Scan for the cell matching the given text and deliver its [X, Y] coordinate at center. 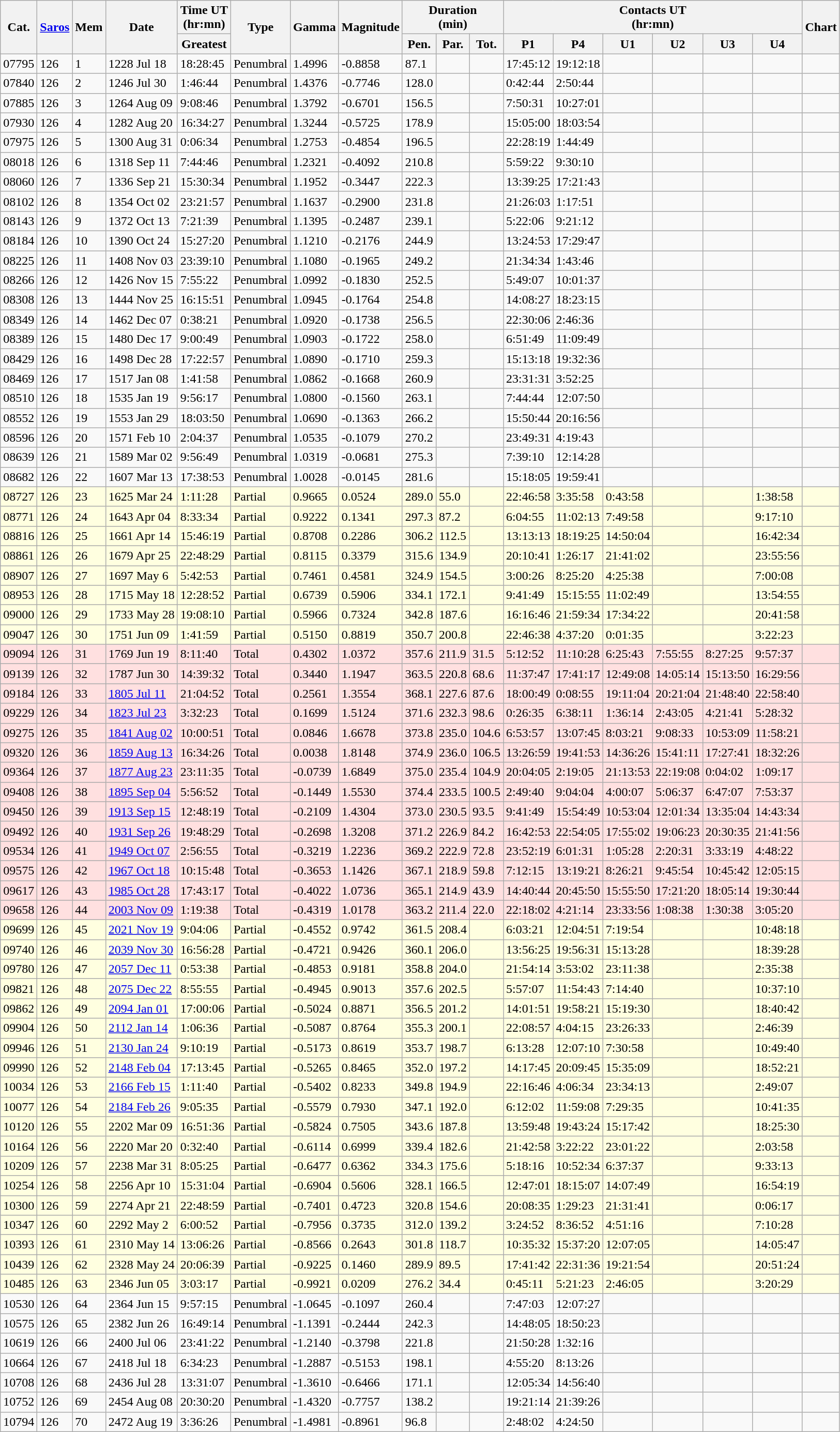
192.0 [453, 1107]
08469 [19, 379]
0.1699 [315, 713]
07930 [19, 123]
1:30:38 [727, 910]
0.3379 [370, 555]
7:10:28 [777, 1225]
1913 Sep 15 [142, 811]
12:05:15 [777, 870]
235.0 [453, 733]
6:37:37 [628, 1166]
68 [89, 1382]
171.1 [419, 1382]
22:48:59 [204, 1205]
0.9013 [370, 989]
8:03:21 [628, 733]
9:08:33 [678, 733]
23:11:38 [628, 969]
15:19:30 [628, 1008]
5:57:07 [528, 989]
10120 [19, 1126]
11:02:13 [578, 516]
1661 Apr 14 [142, 536]
3:03:17 [204, 1284]
7:39:10 [528, 457]
1733 May 28 [142, 615]
-0.6701 [370, 103]
7 [89, 182]
-0.6904 [315, 1185]
87.1 [419, 64]
19:30:44 [777, 890]
62 [89, 1264]
0.8708 [315, 536]
3:05:20 [777, 910]
-0.4319 [315, 910]
1.2321 [315, 162]
09862 [19, 1008]
12:07:50 [578, 398]
13:26:59 [528, 752]
23:11:35 [204, 772]
226.9 [453, 831]
2274 Apr 21 [142, 1205]
32 [89, 674]
8:11:40 [204, 654]
15:46:19 [204, 536]
21:31:41 [628, 1205]
12:01:34 [678, 811]
43.9 [486, 890]
9:33:13 [777, 1166]
200.1 [453, 1028]
0.1460 [370, 1264]
231.8 [419, 201]
3:36:26 [204, 1422]
2:19:05 [578, 772]
14:05:47 [777, 1245]
220.8 [453, 674]
4:55:20 [528, 1363]
342.8 [419, 615]
11:59:08 [578, 1107]
6:00:52 [204, 1225]
2:48:02 [528, 1422]
52 [89, 1067]
16:34:27 [204, 123]
2:04:37 [204, 438]
10034 [19, 1087]
104.9 [486, 772]
0.4302 [315, 654]
100.5 [486, 792]
-0.5173 [315, 1048]
49 [89, 1008]
6:51:49 [528, 339]
08552 [19, 418]
15:18:05 [528, 477]
1805 Jul 11 [142, 694]
12:04:51 [578, 930]
0:53:38 [204, 969]
10:37:10 [777, 989]
21:42:58 [528, 1146]
21:34:34 [528, 260]
07840 [19, 83]
72.8 [486, 851]
50 [89, 1028]
2094 Jan 01 [142, 1008]
5:22:06 [528, 221]
0.0524 [370, 496]
4:04:15 [578, 1028]
9:05:35 [204, 1107]
-0.2109 [315, 811]
0.7505 [370, 1126]
23:21:57 [204, 201]
10:53:09 [727, 733]
16:15:51 [204, 300]
26 [89, 555]
360.1 [419, 949]
1985 Oct 28 [142, 890]
4:48:22 [777, 851]
1751 Jun 09 [142, 635]
17:55:02 [628, 831]
13:07:45 [578, 733]
20:41:58 [777, 615]
18:28:45 [204, 64]
12:28:52 [204, 595]
Pen. [419, 44]
200.8 [453, 635]
6:25:43 [628, 654]
19 [89, 418]
1931 Sep 26 [142, 831]
08389 [19, 339]
22:54:05 [578, 831]
0.8233 [370, 1087]
16:42:34 [777, 536]
08596 [19, 438]
104.6 [486, 733]
08861 [19, 555]
15:27:20 [204, 240]
1336 Sep 21 [142, 182]
198.7 [453, 1048]
23:33:56 [628, 910]
1.0178 [370, 910]
09904 [19, 1028]
-1.0645 [315, 1304]
1.1210 [315, 240]
0.5906 [370, 595]
2382 Jun 26 [142, 1323]
-0.2900 [370, 201]
16:49:14 [204, 1323]
197.2 [453, 1067]
-0.1710 [370, 359]
35 [89, 733]
Gamma [315, 27]
339.4 [419, 1146]
93.5 [486, 811]
12:47:01 [528, 1185]
8:55:55 [204, 989]
08510 [19, 398]
-0.9225 [315, 1264]
08639 [19, 457]
2057 Dec 11 [142, 969]
4:24:50 [578, 1422]
-1.3610 [315, 1382]
2310 May 14 [142, 1245]
21 [89, 457]
9:45:54 [678, 870]
363.5 [419, 674]
1:09:17 [777, 772]
61 [89, 1245]
9:00:49 [204, 339]
9:57:15 [204, 1304]
21:13:53 [628, 772]
18:40:42 [777, 1008]
-0.3653 [315, 870]
22.0 [486, 910]
09320 [19, 752]
0.4723 [370, 1205]
9:17:10 [777, 516]
87.6 [486, 694]
22:31:36 [578, 1264]
7:12:15 [528, 870]
10347 [19, 1225]
1:44:49 [578, 142]
30 [89, 635]
178.9 [419, 123]
15:41:11 [678, 752]
0.8115 [315, 555]
19:11:04 [628, 694]
10164 [19, 1146]
15:05:00 [528, 123]
1.0992 [315, 280]
7:50:31 [528, 103]
9:04:06 [204, 930]
7:49:58 [628, 516]
U1 [628, 44]
0.6999 [370, 1146]
55 [89, 1126]
10 [89, 240]
2148 Feb 04 [142, 1067]
Greatest [204, 44]
17:22:57 [204, 359]
-0.1363 [370, 418]
Type [261, 27]
20:06:39 [204, 1264]
09534 [19, 851]
22:16:46 [528, 1087]
40 [89, 831]
11:02:49 [628, 595]
347.1 [419, 1107]
Duration(min) [453, 18]
16:16:46 [528, 615]
128.0 [419, 83]
172.1 [453, 595]
1246 Jul 30 [142, 83]
17:00:06 [204, 1008]
14:39:32 [204, 674]
1589 Mar 02 [142, 457]
1 [89, 64]
4:19:43 [578, 438]
43 [89, 890]
194.9 [453, 1087]
18:52:21 [777, 1067]
23:26:33 [628, 1028]
13:39:25 [528, 182]
5 [89, 142]
22:19:08 [678, 772]
22:30:06 [528, 320]
6:01:31 [578, 851]
6:03:21 [528, 930]
1.5530 [370, 792]
09047 [19, 635]
10:45:42 [727, 870]
2436 Jul 28 [142, 1382]
1.4376 [315, 83]
14:08:27 [528, 300]
17 [89, 379]
15:30:34 [204, 182]
1:17:51 [578, 201]
324.9 [419, 576]
10708 [19, 1382]
15:17:42 [628, 1126]
1:32:16 [578, 1343]
10664 [19, 1363]
0.5150 [315, 635]
98.6 [486, 713]
08060 [19, 182]
-0.8858 [370, 64]
84.2 [486, 831]
20 [89, 438]
Par. [453, 44]
59.8 [486, 870]
41 [89, 851]
10794 [19, 1422]
276.2 [419, 1284]
23:41:22 [204, 1343]
31 [89, 654]
08727 [19, 496]
53 [89, 1087]
0.7461 [315, 576]
244.9 [419, 240]
-0.2444 [370, 1323]
10:53:04 [628, 811]
1.1947 [370, 674]
08143 [19, 221]
Contacts UT(hr:mn) [653, 18]
09740 [19, 949]
09094 [19, 654]
Time UT(hr:mn) [204, 18]
10209 [19, 1166]
08308 [19, 300]
2346 Jun 05 [142, 1284]
9:56:49 [204, 457]
350.7 [419, 635]
14:43:34 [777, 811]
14 [89, 320]
48 [89, 989]
17:38:53 [204, 477]
-0.5725 [370, 123]
09780 [19, 969]
1.3244 [315, 123]
334.1 [419, 595]
08102 [19, 201]
18 [89, 398]
187.8 [453, 1126]
Tot. [486, 44]
2328 May 24 [142, 1264]
260.4 [419, 1304]
12:07:27 [578, 1304]
6:34:23 [204, 1363]
-0.5824 [315, 1126]
23:34:13 [628, 1087]
21:59:34 [578, 615]
343.6 [419, 1126]
227.6 [453, 694]
0:06:17 [777, 1205]
0.5606 [370, 1185]
0.0038 [315, 752]
374.4 [419, 792]
275.3 [419, 457]
18:05:14 [727, 890]
19:21:54 [628, 1264]
08225 [19, 260]
2418 Jul 18 [142, 1363]
4:21:14 [578, 910]
0.9742 [370, 930]
10:41:35 [777, 1107]
09275 [19, 733]
156.5 [419, 103]
U3 [727, 44]
15:31:04 [204, 1185]
21:50:28 [528, 1343]
1949 Oct 07 [142, 851]
19:59:41 [578, 477]
355.3 [419, 1028]
15:13:18 [528, 359]
154.6 [453, 1205]
258.0 [419, 339]
7:21:39 [204, 221]
0.7324 [370, 615]
211.9 [453, 654]
09946 [19, 1048]
38 [89, 792]
-0.3219 [315, 851]
08816 [19, 536]
14:50:04 [628, 536]
239.1 [419, 221]
15:13:50 [727, 674]
14:07:49 [628, 1185]
358.8 [419, 969]
8:05:25 [204, 1166]
2:35:38 [777, 969]
08907 [19, 576]
9:04:04 [578, 792]
10393 [19, 1245]
16:42:53 [528, 831]
16:56:28 [204, 949]
363.2 [419, 910]
10752 [19, 1402]
1859 Aug 13 [142, 752]
4 [89, 123]
252.5 [419, 280]
297.3 [419, 516]
138.2 [419, 1402]
-0.2698 [315, 831]
182.6 [453, 1146]
-1.4320 [315, 1402]
20:16:56 [578, 418]
175.6 [453, 1166]
13:31:07 [204, 1382]
9 [89, 221]
0.3440 [315, 674]
2130 Jan 24 [142, 1048]
09364 [19, 772]
0.7930 [370, 1107]
1:08:38 [678, 910]
0.1341 [370, 516]
2:56:55 [204, 851]
2:46:36 [578, 320]
42 [89, 870]
-0.1097 [370, 1304]
259.3 [419, 359]
70 [89, 1422]
66 [89, 1343]
334.3 [419, 1166]
-1.4981 [315, 1422]
10619 [19, 1343]
09990 [19, 1067]
18:15:07 [578, 1185]
13:19:21 [578, 870]
36 [89, 752]
18:03:50 [204, 418]
17:27:41 [727, 752]
19:12:18 [578, 64]
09139 [19, 674]
P4 [578, 44]
-0.5153 [370, 1363]
10:27:01 [578, 103]
1.0690 [315, 418]
206.0 [453, 949]
23:49:31 [528, 438]
15:35:09 [628, 1067]
9:10:19 [204, 1048]
23 [89, 496]
10:15:48 [204, 870]
242.3 [419, 1323]
2:49:07 [777, 1087]
7:14:40 [628, 989]
19:08:10 [204, 615]
0.8819 [370, 635]
1.6678 [370, 733]
23:52:19 [528, 851]
-1.2140 [315, 1343]
14:48:05 [528, 1323]
1.0890 [315, 359]
-0.0681 [370, 457]
8:27:25 [727, 654]
Date [142, 27]
5:42:53 [204, 576]
87.2 [453, 516]
0.0846 [315, 733]
-0.6477 [315, 1166]
1:29:23 [578, 1205]
17:41:42 [528, 1264]
24 [89, 516]
0.2561 [315, 694]
1787 Jun 30 [142, 674]
-0.3447 [370, 182]
18:19:25 [578, 536]
09821 [19, 989]
20:45:50 [578, 890]
263.1 [419, 398]
U4 [777, 44]
106.5 [486, 752]
-0.1965 [370, 260]
3:24:52 [528, 1225]
13:59:48 [528, 1126]
3:35:58 [578, 496]
5:49:07 [528, 280]
22:18:02 [528, 910]
2 [89, 83]
Magnitude [370, 27]
08429 [19, 359]
Cat. [19, 27]
12:49:08 [628, 674]
361.5 [419, 930]
4:21:41 [727, 713]
0.6739 [315, 595]
4:51:16 [628, 1225]
1697 May 6 [142, 576]
-0.4853 [315, 969]
1.0920 [315, 320]
1:05:28 [628, 851]
1:19:38 [204, 910]
0:32:40 [204, 1146]
89.5 [453, 1264]
-0.6466 [370, 1382]
20:30:35 [727, 831]
1228 Jul 18 [142, 64]
-0.5265 [315, 1067]
112.5 [453, 536]
21:26:03 [528, 201]
-0.7401 [315, 1205]
1:43:46 [578, 260]
08266 [19, 280]
1.0319 [315, 457]
289.9 [419, 1264]
9:08:46 [204, 103]
10:00:51 [204, 733]
13:35:04 [727, 811]
-0.5024 [315, 1008]
20:10:41 [528, 555]
1.0903 [315, 339]
1.0862 [315, 379]
-0.0739 [315, 772]
10485 [19, 1284]
-0.1079 [370, 438]
1:11:28 [204, 496]
2003 Nov 09 [142, 910]
57 [89, 1166]
2238 Mar 31 [142, 1166]
23:31:31 [528, 379]
7:00:08 [777, 576]
10077 [19, 1107]
39 [89, 811]
1:41:59 [204, 635]
-0.7746 [370, 83]
63 [89, 1284]
1.0945 [315, 300]
-0.0145 [370, 477]
59 [89, 1205]
19:32:36 [578, 359]
55.0 [453, 496]
12:05:34 [528, 1382]
Chart [821, 27]
-0.1830 [370, 280]
10:48:18 [777, 930]
10:52:34 [578, 1166]
25 [89, 536]
07885 [19, 103]
-0.2176 [370, 240]
211.4 [453, 910]
7:47:03 [528, 1304]
10:49:40 [777, 1048]
5:18:16 [528, 1166]
2:43:05 [678, 713]
0:04:02 [727, 772]
15:55:50 [628, 890]
18:00:49 [528, 694]
371.6 [419, 713]
60 [89, 1225]
20:09:45 [578, 1067]
0.9222 [315, 516]
9:21:12 [578, 221]
22:58:40 [777, 694]
7:19:54 [628, 930]
1.1080 [315, 260]
6:13:28 [528, 1048]
14:05:14 [678, 674]
1390 Oct 24 [142, 240]
-0.5087 [315, 1028]
1.3792 [315, 103]
0:06:34 [204, 142]
2:46:05 [628, 1284]
1823 Jul 23 [142, 713]
1498 Dec 28 [142, 359]
1:06:36 [204, 1028]
20:30:20 [204, 1402]
15:15:55 [578, 595]
-0.5402 [315, 1087]
67 [89, 1363]
2:03:58 [777, 1146]
64 [89, 1304]
7:55:55 [678, 654]
14:56:40 [578, 1382]
15:50:44 [528, 418]
6:38:11 [578, 713]
09450 [19, 811]
1.8148 [370, 752]
1300 Aug 31 [142, 142]
3:22:23 [777, 635]
14:01:51 [528, 1008]
37 [89, 772]
10530 [19, 1304]
21:41:56 [777, 831]
1607 Mar 13 [142, 477]
29 [89, 615]
47 [89, 969]
139.2 [453, 1225]
13:56:25 [528, 949]
09575 [19, 870]
5:12:52 [528, 654]
1.1637 [315, 201]
20:21:04 [678, 694]
96.8 [419, 1422]
-0.1738 [370, 320]
10:35:32 [528, 1245]
0.6362 [370, 1166]
17:45:12 [528, 64]
256.5 [419, 320]
375.0 [419, 772]
1:38:58 [777, 496]
12 [89, 280]
9:56:17 [204, 398]
11:37:47 [528, 674]
1553 Jan 29 [142, 418]
1282 Aug 20 [142, 123]
349.8 [419, 1087]
12:07:05 [628, 1245]
12:14:28 [578, 457]
0.9665 [315, 496]
51 [89, 1048]
204.0 [453, 969]
4:06:34 [578, 1087]
0:43:58 [628, 496]
0:08:55 [578, 694]
8:36:52 [578, 1225]
16:34:26 [204, 752]
270.2 [419, 438]
1877 Aug 23 [142, 772]
5:21:23 [578, 1284]
4:37:20 [578, 635]
22:46:38 [528, 635]
1967 Oct 18 [142, 870]
1.6849 [370, 772]
187.6 [453, 615]
-1.2887 [315, 1363]
09699 [19, 930]
1.5124 [370, 713]
20:51:24 [777, 1264]
8 [89, 201]
-0.7757 [370, 1402]
-0.9921 [315, 1284]
5:06:37 [678, 792]
2472 Aug 19 [142, 1422]
2021 Nov 19 [142, 930]
353.7 [419, 1048]
68.6 [486, 674]
1444 Nov 25 [142, 300]
09658 [19, 910]
8:13:26 [578, 1363]
-0.1764 [370, 300]
20:04:05 [528, 772]
-0.4721 [315, 949]
2184 Feb 26 [142, 1107]
11:54:43 [578, 989]
0.0209 [370, 1284]
0.8871 [370, 1008]
6 [89, 162]
3:33:19 [727, 851]
373.8 [419, 733]
2112 Jan 14 [142, 1028]
09000 [19, 615]
1.3554 [370, 694]
22 [89, 477]
249.2 [419, 260]
56 [89, 1146]
1:46:44 [204, 83]
1.1395 [315, 221]
Saros [55, 27]
328.1 [419, 1185]
16 [89, 359]
1318 Sep 11 [142, 162]
31.5 [486, 654]
208.4 [453, 930]
21:54:14 [528, 969]
46 [89, 949]
65 [89, 1323]
19:43:24 [578, 1126]
221.8 [419, 1343]
214.9 [453, 890]
5:28:32 [777, 713]
-0.6114 [315, 1146]
16:29:56 [777, 674]
0.8619 [370, 1048]
1:26:17 [578, 555]
1517 Jan 08 [142, 379]
2:49:40 [528, 792]
2:46:39 [777, 1028]
260.9 [419, 379]
371.2 [419, 831]
17:41:17 [578, 674]
3:32:23 [204, 713]
18:50:23 [578, 1323]
-0.8566 [315, 1245]
23:55:56 [777, 555]
-0.7956 [315, 1225]
3:52:25 [578, 379]
11:58:21 [777, 733]
11:09:49 [578, 339]
2:20:31 [678, 851]
9:57:37 [777, 654]
09184 [19, 694]
312.0 [419, 1225]
2364 Jun 15 [142, 1304]
7:44:46 [204, 162]
U2 [678, 44]
5:56:52 [204, 792]
1.1426 [370, 870]
368.1 [419, 694]
266.2 [419, 418]
08682 [19, 477]
373.0 [419, 811]
-0.4945 [315, 989]
7:55:22 [204, 280]
P1 [528, 44]
1895 Sep 04 [142, 792]
27 [89, 576]
13:54:55 [777, 595]
1:36:14 [628, 713]
3:53:02 [578, 969]
15:13:28 [628, 949]
232.3 [453, 713]
18:25:30 [777, 1126]
0:38:21 [204, 320]
367.1 [419, 870]
1.3208 [370, 831]
1571 Feb 10 [142, 438]
6:53:57 [528, 733]
233.5 [453, 792]
1.4996 [315, 64]
222.3 [419, 182]
17:34:22 [628, 615]
235.4 [453, 772]
-0.5579 [315, 1107]
0.2643 [370, 1245]
8:26:21 [628, 870]
19:56:31 [578, 949]
254.8 [419, 300]
18:32:26 [777, 752]
6:04:55 [528, 516]
1264 Aug 09 [142, 103]
09492 [19, 831]
15:54:49 [578, 811]
14:40:44 [528, 890]
-0.3798 [370, 1343]
1679 Apr 25 [142, 555]
19:06:23 [678, 831]
-0.2487 [370, 221]
19:48:29 [204, 831]
2292 May 2 [142, 1225]
19:41:53 [578, 752]
08953 [19, 595]
0:42:44 [528, 83]
2400 Jul 06 [142, 1343]
-0.4022 [315, 890]
365.1 [419, 890]
2202 Mar 09 [142, 1126]
1643 Apr 04 [142, 516]
3 [89, 103]
-0.8961 [370, 1422]
08349 [19, 320]
7:44:44 [528, 398]
202.5 [453, 989]
0:45:11 [528, 1284]
22:08:57 [528, 1028]
1841 Aug 02 [142, 733]
15 [89, 339]
23:01:22 [628, 1146]
3:00:26 [528, 576]
2075 Dec 22 [142, 989]
374.9 [419, 752]
7:30:58 [628, 1048]
0.8764 [370, 1028]
118.7 [453, 1245]
22:48:29 [204, 555]
0.3735 [370, 1225]
10439 [19, 1264]
13:24:53 [528, 240]
4:25:38 [628, 576]
1.0372 [370, 654]
12:07:10 [578, 1048]
10254 [19, 1185]
218.9 [453, 870]
0:01:35 [628, 635]
1:11:40 [204, 1087]
13:06:26 [204, 1245]
210.8 [419, 162]
08184 [19, 240]
1625 Mar 24 [142, 496]
21:48:40 [727, 694]
1.0028 [315, 477]
69 [89, 1402]
301.8 [419, 1245]
-0.4552 [315, 930]
-1.1391 [315, 1323]
166.5 [453, 1185]
21:41:02 [628, 555]
13 [89, 300]
1354 Oct 02 [142, 201]
1480 Dec 17 [142, 339]
Mem [89, 27]
201.2 [453, 1008]
28 [89, 595]
21:39:26 [578, 1402]
-0.1449 [315, 792]
14:17:45 [528, 1067]
17:21:43 [578, 182]
2256 Apr 10 [142, 1185]
11:10:28 [578, 654]
12:48:19 [204, 811]
18:03:54 [578, 123]
222.9 [453, 851]
17:43:17 [204, 890]
0.2286 [370, 536]
7:29:35 [628, 1107]
17:21:20 [678, 890]
11 [89, 260]
23:39:10 [204, 260]
18:23:15 [578, 300]
2454 Aug 08 [142, 1402]
07795 [19, 64]
289.0 [419, 496]
09408 [19, 792]
8:25:20 [578, 576]
356.5 [419, 1008]
3:20:29 [777, 1284]
07975 [19, 142]
0.8465 [370, 1067]
1.4304 [370, 811]
2:50:44 [578, 83]
14:36:26 [628, 752]
8:33:34 [204, 516]
352.0 [419, 1067]
1.2753 [315, 142]
2039 Nov 30 [142, 949]
15:37:20 [578, 1245]
21:04:52 [204, 694]
320.8 [419, 1205]
1:41:58 [204, 379]
22:28:19 [528, 142]
281.6 [419, 477]
34 [89, 713]
08771 [19, 516]
6:12:02 [528, 1107]
154.5 [453, 576]
1715 May 18 [142, 595]
10575 [19, 1323]
54 [89, 1107]
-0.4092 [370, 162]
5:59:22 [528, 162]
10:01:37 [578, 280]
1535 Jan 19 [142, 398]
1.0535 [315, 438]
58 [89, 1185]
134.9 [453, 555]
198.1 [419, 1363]
09617 [19, 890]
0.9181 [370, 969]
18:39:28 [777, 949]
369.2 [419, 851]
2220 Mar 20 [142, 1146]
17:29:47 [578, 240]
6:47:07 [727, 792]
0.4581 [370, 576]
236.0 [453, 752]
2166 Feb 15 [142, 1087]
16:54:19 [777, 1185]
09229 [19, 713]
306.2 [419, 536]
-0.1560 [370, 398]
315.6 [419, 555]
230.5 [453, 811]
08018 [19, 162]
196.5 [419, 142]
19:21:14 [528, 1402]
4:00:07 [628, 792]
22:46:58 [528, 496]
34.4 [453, 1284]
1.1952 [315, 182]
1372 Oct 13 [142, 221]
-0.1668 [370, 379]
1.0800 [315, 398]
17:13:45 [204, 1067]
1408 Nov 03 [142, 260]
3:22:22 [578, 1146]
45 [89, 930]
13:13:13 [528, 536]
0:26:35 [528, 713]
1769 Jun 19 [142, 654]
1.2236 [370, 851]
0.5966 [315, 615]
0.9426 [370, 949]
44 [89, 910]
7:53:37 [777, 792]
1462 Dec 07 [142, 320]
16:51:36 [204, 1126]
-0.1722 [370, 339]
1426 Nov 15 [142, 280]
20:08:35 [528, 1205]
19:58:21 [578, 1008]
1.0736 [370, 890]
33 [89, 694]
9:30:10 [578, 162]
10300 [19, 1205]
-0.4854 [370, 142]
